Provide the [x, y] coordinate of the cell's center where the given text is located.  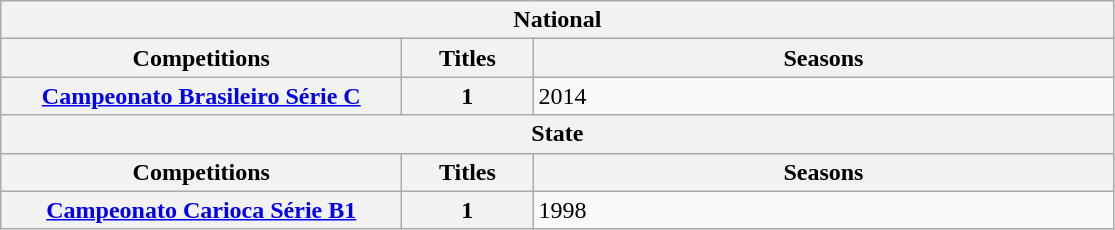
2014 [824, 96]
State [558, 134]
Campeonato Carioca Série B1 [202, 210]
Campeonato Brasileiro Série C [202, 96]
1998 [824, 210]
National [558, 20]
